Search for the cell housing the specified text and yield its [X, Y] center coordinate. 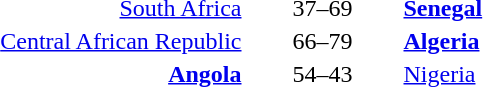
66–79 [322, 41]
